For the text-containing cell, return its midpoint in [X, Y] coordinate format. 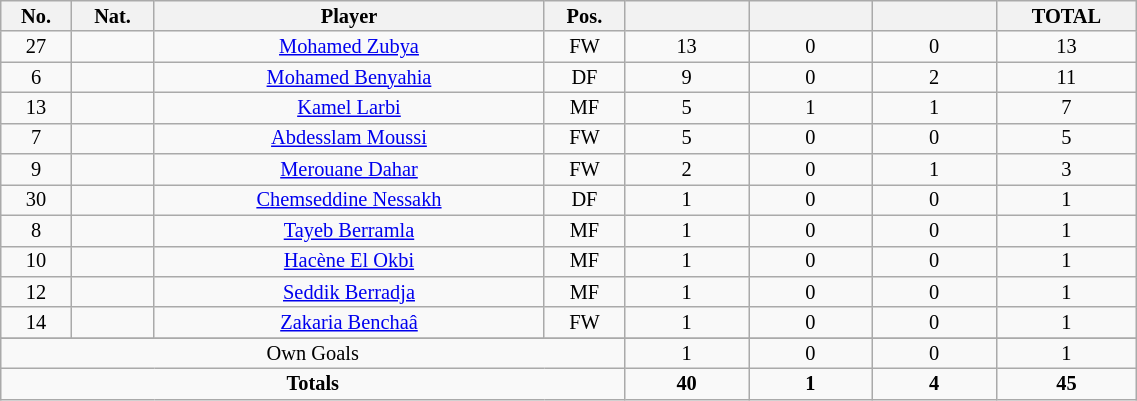
TOTAL [1066, 16]
10 [36, 262]
No. [36, 16]
Zakaria Benchaâ [349, 322]
Mohamed Zubya [349, 46]
30 [36, 200]
Seddik Berradja [349, 292]
Nat. [112, 16]
Kamel Larbi [349, 108]
8 [36, 230]
Merouane Dahar [349, 170]
Hacène El Okbi [349, 262]
6 [36, 78]
Abdesslam Moussi [349, 138]
27 [36, 46]
Mohamed Benyahia [349, 78]
Totals [313, 384]
Player [349, 16]
Tayeb Berramla [349, 230]
45 [1066, 384]
11 [1066, 78]
Chemseddine Nessakh [349, 200]
12 [36, 292]
Pos. [584, 16]
4 [934, 384]
40 [687, 384]
3 [1066, 170]
Own Goals [313, 354]
14 [36, 322]
